Pinpoint the cell where the given text exists, returning its (x, y) midpoint coordinate. 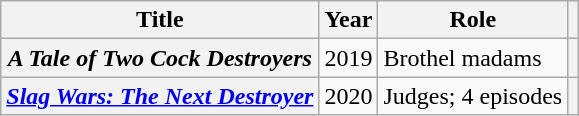
Slag Wars: The Next Destroyer (160, 96)
A Tale of Two Cock Destroyers (160, 58)
Year (348, 20)
Title (160, 20)
Brothel madams (473, 58)
2020 (348, 96)
2019 (348, 58)
Role (473, 20)
Judges; 4 episodes (473, 96)
